Provide the (x, y) coordinate of the cell's center where the given text is located.  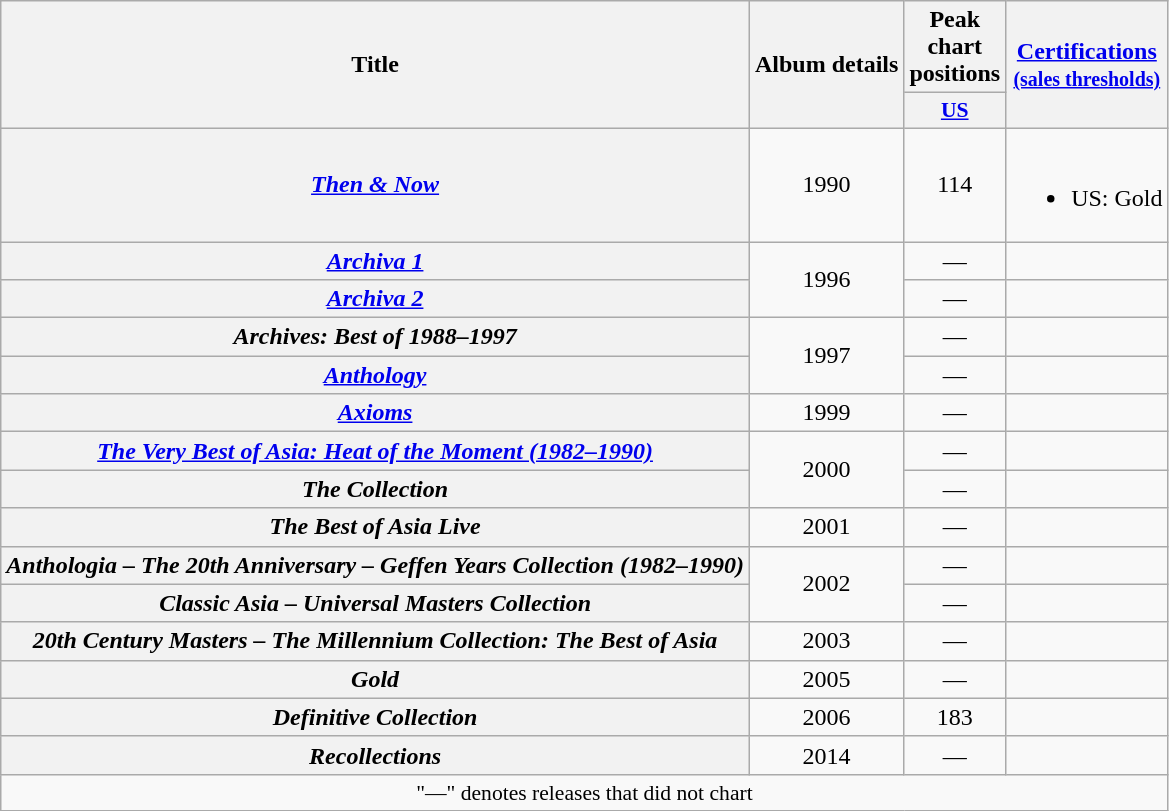
Archiva 1 (376, 261)
Anthology (376, 375)
Then & Now (376, 184)
Recollections (376, 755)
1996 (826, 280)
2000 (826, 470)
Classic Asia – Universal Masters Collection (376, 603)
Archives: Best of 1988–1997 (376, 337)
Definitive Collection (376, 717)
2003 (826, 641)
2006 (826, 717)
US (955, 111)
The Collection (376, 489)
"—" denotes releases that did not chart (584, 792)
Anthologia – The 20th Anniversary – Geffen Years Collection (1982–1990) (376, 565)
114 (955, 184)
2014 (826, 755)
Album details (826, 65)
2005 (826, 679)
Axioms (376, 413)
Archiva 2 (376, 299)
Gold (376, 679)
Title (376, 65)
183 (955, 717)
1999 (826, 413)
The Best of Asia Live (376, 527)
1997 (826, 356)
1990 (826, 184)
Peak chart positions (955, 47)
2001 (826, 527)
Certifications(sales thresholds) (1087, 65)
20th Century Masters – The Millennium Collection: The Best of Asia (376, 641)
US: Gold (1087, 184)
The Very Best of Asia: Heat of the Moment (1982–1990) (376, 451)
2002 (826, 584)
